Search for the cell housing the specified text and yield its [X, Y] center coordinate. 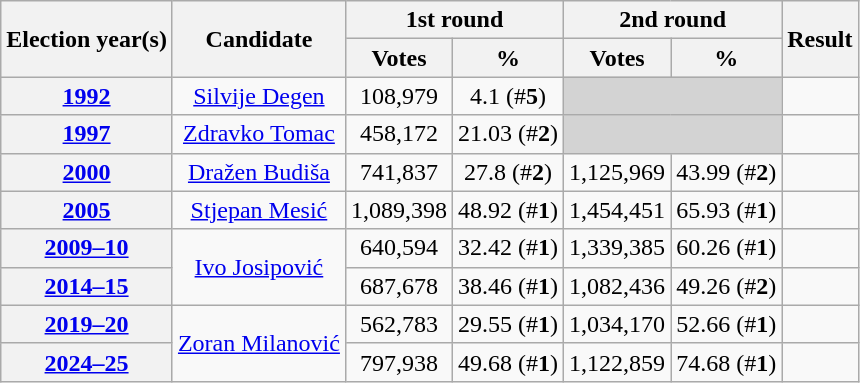
Zdravko Tomac [258, 134]
4.1 (#5) [508, 96]
1,082,436 [618, 286]
38.46 (#1) [508, 286]
65.93 (#1) [726, 210]
2019–20 [87, 324]
Dražen Budiša [258, 172]
797,938 [398, 362]
Election year(s) [87, 39]
27.8 (#2) [508, 172]
60.26 (#1) [726, 248]
458,172 [398, 134]
640,594 [398, 248]
Silvije Degen [258, 96]
2009–10 [87, 248]
52.66 (#1) [726, 324]
1992 [87, 96]
1,125,969 [618, 172]
2nd round [673, 20]
Candidate [258, 39]
Result [820, 39]
48.92 (#1) [508, 210]
Ivo Josipović [258, 267]
2000 [87, 172]
43.99 (#2) [726, 172]
49.26 (#2) [726, 286]
687,678 [398, 286]
2024–25 [87, 362]
21.03 (#2) [508, 134]
2005 [87, 210]
32.42 (#1) [508, 248]
108,979 [398, 96]
1,034,170 [618, 324]
1,454,451 [618, 210]
1,339,385 [618, 248]
741,837 [398, 172]
Stjepan Mesić [258, 210]
562,783 [398, 324]
49.68 (#1) [508, 362]
1st round [454, 20]
1,089,398 [398, 210]
1,122,859 [618, 362]
1997 [87, 134]
2014–15 [87, 286]
74.68 (#1) [726, 362]
Zoran Milanović [258, 343]
29.55 (#1) [508, 324]
